Output the (X, Y) coordinate of the center of the cell containing the given text.  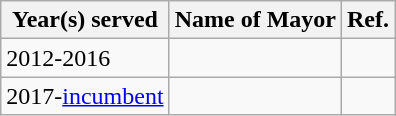
2017-incumbent (85, 96)
Ref. (368, 20)
2012-2016 (85, 58)
Year(s) served (85, 20)
Name of Mayor (255, 20)
